Detect which cell encompasses the target text, then output its [X, Y] center coordinate. 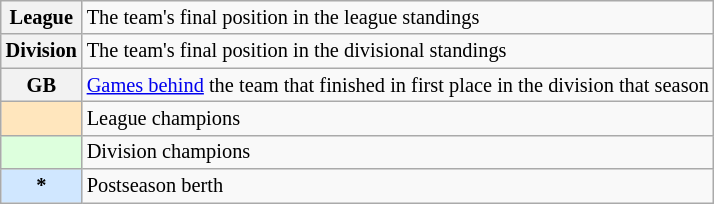
Games behind the team that finished in first place in the division that season [398, 85]
Division champions [398, 152]
League champions [398, 118]
The team's final position in the league standings [398, 17]
League [42, 17]
Division [42, 51]
Postseason berth [398, 186]
GB [42, 85]
The team's final position in the divisional standings [398, 51]
* [42, 186]
